Determine the (X, Y) coordinate at the center of the cell enclosing the given text.  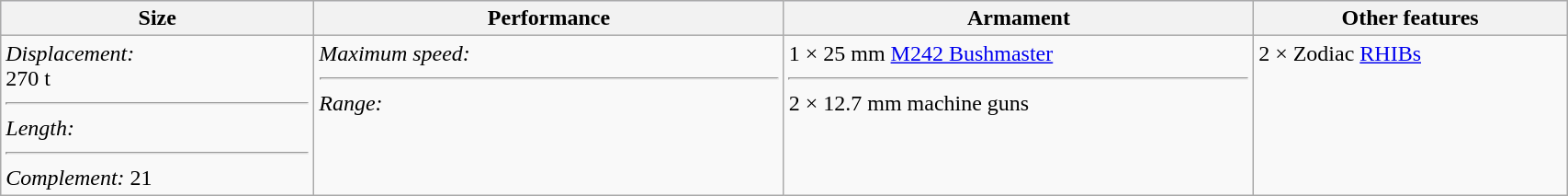
Armament (1018, 18)
Maximum speed:Range: (549, 116)
1 × 25 mm M242 Bushmaster2 × 12.7 mm machine guns (1018, 116)
2 × Zodiac RHIBs (1411, 116)
Other features (1411, 18)
Size (158, 18)
Performance (549, 18)
Displacement:270 tLength:Complement: 21 (158, 116)
